Capture the cell that displays the provided text and extract its (x, y) central coordinate. 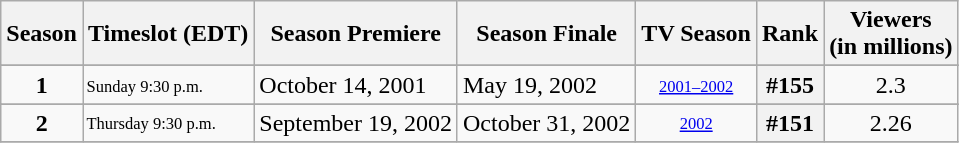
May 19, 2002 (546, 85)
2001–2002 (696, 85)
Timeslot (EDT) (168, 34)
#155 (790, 85)
2.3 (891, 85)
1 (42, 85)
Season Finale (546, 34)
Viewers(in millions) (891, 34)
October 14, 2001 (356, 85)
Season Premiere (356, 34)
2 (42, 123)
October 31, 2002 (546, 123)
TV Season (696, 34)
Sunday 9:30 p.m. (168, 85)
Rank (790, 34)
Thursday 9:30 p.m. (168, 123)
2002 (696, 123)
#151 (790, 123)
2.26 (891, 123)
Season (42, 34)
September 19, 2002 (356, 123)
